Search for the cell housing the specified text and yield its (X, Y) center coordinate. 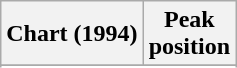
Chart (1994) (72, 34)
Peakposition (189, 34)
